Find where the given text appears and provide that cell's center as [X, Y] coordinate. 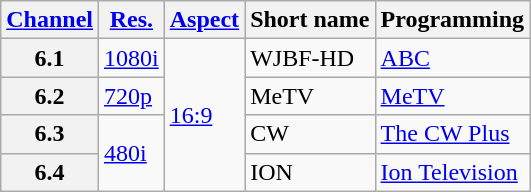
480i [132, 153]
Channel [50, 20]
The CW Plus [452, 134]
CW [310, 134]
Programming [452, 20]
6.4 [50, 172]
6.3 [50, 134]
Res. [132, 20]
1080i [132, 58]
Ion Television [452, 172]
16:9 [204, 115]
Aspect [204, 20]
6.2 [50, 96]
Short name [310, 20]
ION [310, 172]
720p [132, 96]
WJBF-HD [310, 58]
6.1 [50, 58]
ABC [452, 58]
